For the text-containing cell, return its midpoint in (x, y) coordinate format. 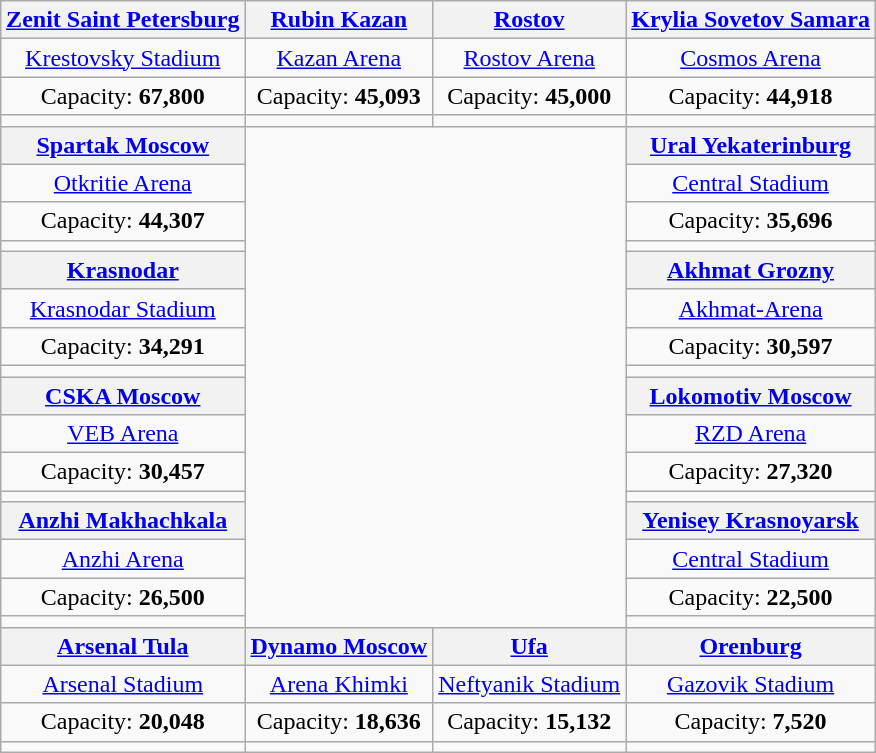
Capacity: 26,500 (123, 597)
Capacity: 35,696 (751, 221)
Rostov Arena (530, 58)
Capacity: 44,918 (751, 96)
Capacity: 27,320 (751, 472)
Zenit Saint Petersburg (123, 20)
Lokomotiv Moscow (751, 395)
Capacity: 7,520 (751, 722)
Gazovik Stadium (751, 684)
Rostov (530, 20)
Capacity: 30,597 (751, 346)
CSKA Moscow (123, 395)
Krestovsky Stadium (123, 58)
Akhmat-Arena (751, 308)
Dynamo Moscow (339, 646)
Capacity: 22,500 (751, 597)
Rubin Kazan (339, 20)
Kazan Arena (339, 58)
Anzhi Arena (123, 559)
Capacity: 34,291 (123, 346)
Arena Khimki (339, 684)
Yenisey Krasnoyarsk (751, 521)
Capacity: 30,457 (123, 472)
Otkritie Arena (123, 183)
Capacity: 15,132 (530, 722)
Anzhi Makhachkala (123, 521)
Capacity: 67,800 (123, 96)
Ural Yekaterinburg (751, 145)
Spartak Moscow (123, 145)
Capacity: 45,093 (339, 96)
Krasnodar (123, 270)
RZD Arena (751, 434)
Akhmat Grozny (751, 270)
Ufa (530, 646)
Krylia Sovetov Samara (751, 20)
Krasnodar Stadium (123, 308)
Neftyanik Stadium (530, 684)
Arsenal Tula (123, 646)
Cosmos Arena (751, 58)
Orenburg (751, 646)
Capacity: 18,636 (339, 722)
Capacity: 45,000 (530, 96)
Arsenal Stadium (123, 684)
Capacity: 44,307 (123, 221)
Capacity: 20,048 (123, 722)
VEB Arena (123, 434)
